Provide the [X, Y] coordinate of the cell's center where the given text is located.  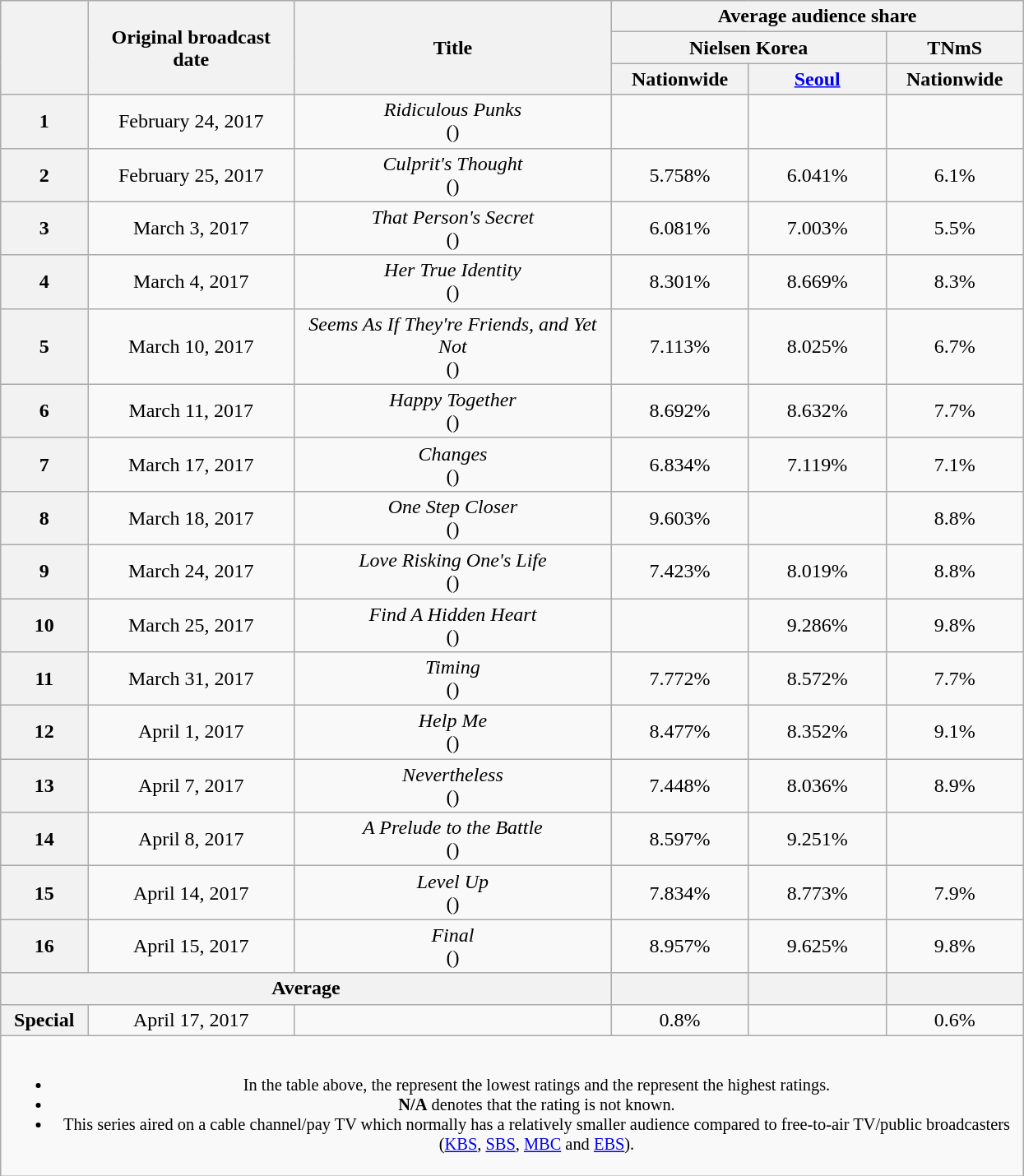
TNmS [954, 48]
6.1% [954, 174]
7.113% [679, 346]
Average [306, 988]
6.041% [818, 174]
Ridiculous Punks() [452, 122]
7.772% [679, 679]
8.352% [818, 732]
9.1% [954, 732]
8.957% [679, 946]
9.286% [818, 625]
5.5% [954, 229]
7.423% [679, 571]
9.625% [818, 946]
8.3% [954, 281]
Original broadcast date [191, 48]
3 [44, 229]
9 [44, 571]
March 3, 2017 [191, 229]
8.301% [679, 281]
5 [44, 346]
April 1, 2017 [191, 732]
8.025% [818, 346]
March 25, 2017 [191, 625]
6 [44, 411]
16 [44, 946]
Happy Together() [452, 411]
0.6% [954, 1020]
15 [44, 893]
Seoul [818, 79]
Love Risking One's Life() [452, 571]
7.119% [818, 464]
14 [44, 839]
8.632% [818, 411]
7.9% [954, 893]
March 18, 2017 [191, 518]
Title [452, 48]
Level Up () [452, 893]
11 [44, 679]
9.603% [679, 518]
March 11, 2017 [191, 411]
8.477% [679, 732]
Nielsen Korea [748, 48]
Average audience share [818, 16]
7.834% [679, 893]
Changes() [452, 464]
Timing() [452, 679]
April 15, 2017 [191, 946]
April 7, 2017 [191, 786]
7 [44, 464]
8.692% [679, 411]
Culprit's Thought() [452, 174]
6.834% [679, 464]
0.8% [679, 1020]
A Prelude to the Battle () [452, 839]
8.669% [818, 281]
1 [44, 122]
April 17, 2017 [191, 1020]
5.758% [679, 174]
March 10, 2017 [191, 346]
7.1% [954, 464]
March 4, 2017 [191, 281]
Special [44, 1020]
8 [44, 518]
Find A Hidden Heart() [452, 625]
7.448% [679, 786]
9.251% [818, 839]
8.9% [954, 786]
10 [44, 625]
6.081% [679, 229]
13 [44, 786]
February 25, 2017 [191, 174]
March 31, 2017 [191, 679]
8.773% [818, 893]
Seems As If They're Friends, and Yet Not() [452, 346]
One Step Closer() [452, 518]
March 24, 2017 [191, 571]
8.036% [818, 786]
Help Me() [452, 732]
Nevertheless() [452, 786]
April 14, 2017 [191, 893]
April 8, 2017 [191, 839]
February 24, 2017 [191, 122]
2 [44, 174]
12 [44, 732]
7.003% [818, 229]
8.597% [679, 839]
8.572% [818, 679]
That Person's Secret() [452, 229]
Her True Identity() [452, 281]
8.019% [818, 571]
6.7% [954, 346]
March 17, 2017 [191, 464]
Final () [452, 946]
4 [44, 281]
